Identify which cell holds the provided text, then report its (X, Y) central coordinate. 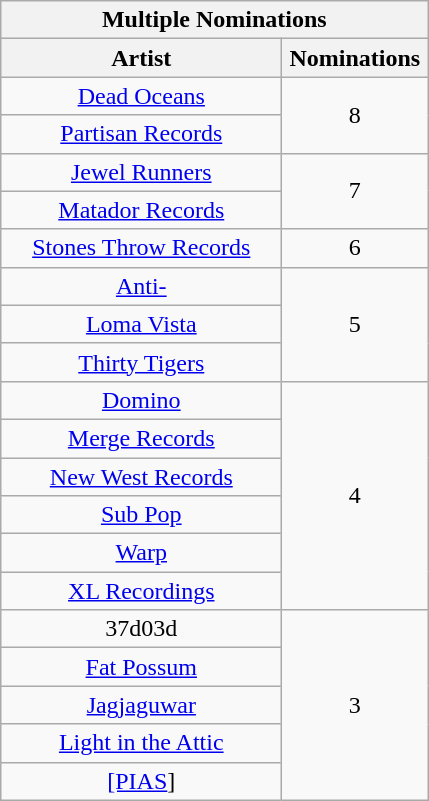
Merge Records (142, 438)
XL Recordings (142, 591)
7 (355, 191)
Thirty Tigers (142, 362)
5 (355, 324)
Stones Throw Records (142, 248)
Nominations (355, 58)
37d03d (142, 629)
[PIAS] (142, 781)
Fat Possum (142, 667)
Dead Oceans (142, 96)
Matador Records (142, 210)
6 (355, 248)
Jagjaguwar (142, 705)
Jewel Runners (142, 172)
Sub Pop (142, 515)
Loma Vista (142, 324)
Artist (142, 58)
Anti- (142, 286)
New West Records (142, 477)
4 (355, 495)
8 (355, 115)
3 (355, 705)
Warp (142, 553)
Domino (142, 400)
Light in the Attic (142, 743)
Multiple Nominations (214, 20)
Partisan Records (142, 134)
